Provide the (X, Y) coordinate of the cell's center where the given text is located.  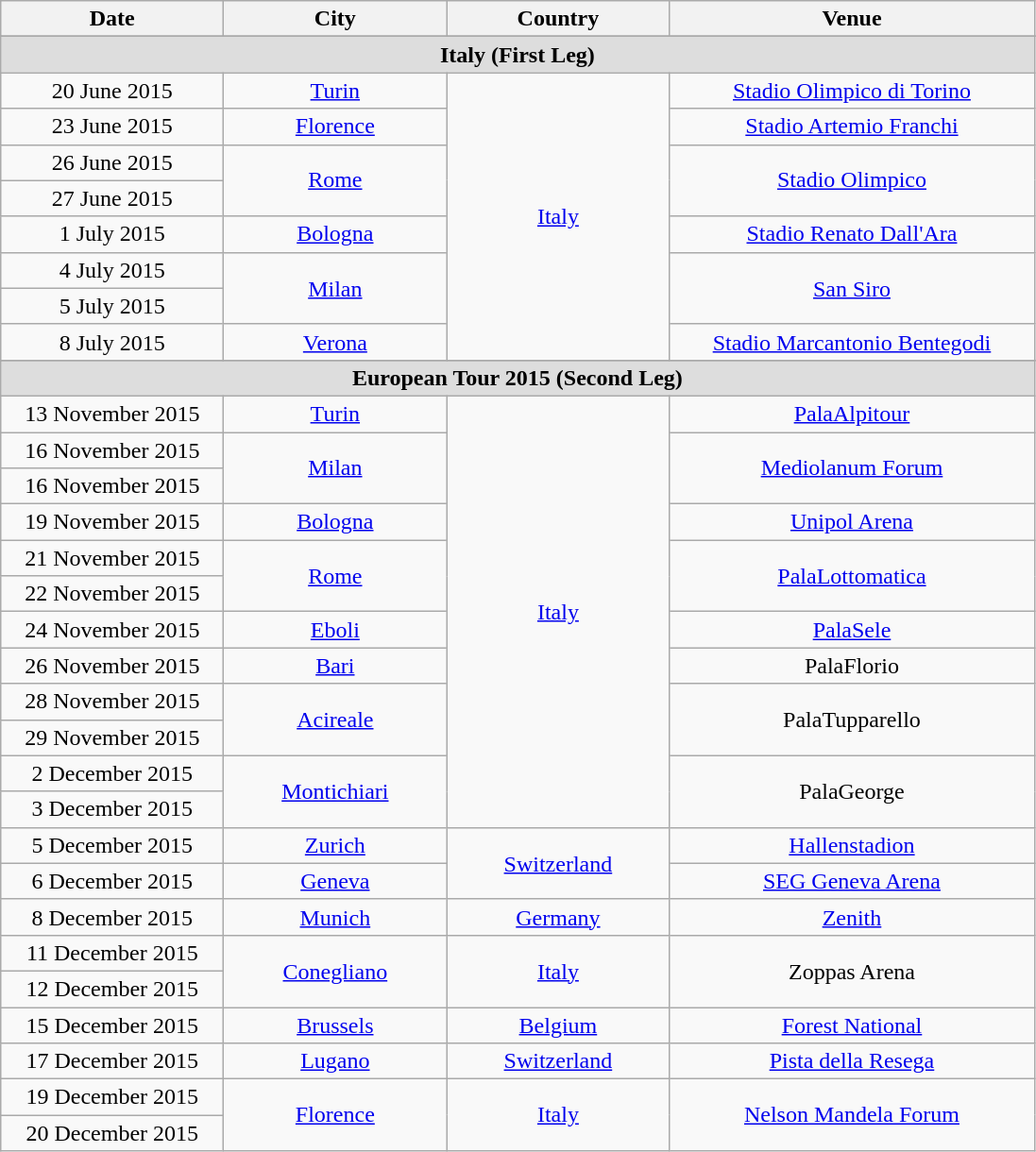
Belgium (558, 1025)
11 December 2015 (112, 953)
13 November 2015 (112, 414)
26 November 2015 (112, 666)
Acireale (335, 720)
City (335, 19)
Eboli (335, 630)
3 December 2015 (112, 809)
15 December 2015 (112, 1025)
Italy (First Leg) (518, 55)
24 November 2015 (112, 630)
Brussels (335, 1025)
Nelson Mandela Forum (852, 1115)
28 November 2015 (112, 702)
Montichiari (335, 791)
Lugano (335, 1061)
1 July 2015 (112, 234)
23 June 2015 (112, 127)
PalaFlorio (852, 666)
Mediolanum Forum (852, 468)
26 June 2015 (112, 162)
Munich (335, 917)
19 November 2015 (112, 522)
Venue (852, 19)
Unipol Arena (852, 522)
Pista della Resega (852, 1061)
22 November 2015 (112, 594)
8 July 2015 (112, 342)
Zoppas Arena (852, 971)
Zenith (852, 917)
17 December 2015 (112, 1061)
12 December 2015 (112, 989)
Hallenstadion (852, 845)
PalaAlpitour (852, 414)
5 December 2015 (112, 845)
Germany (558, 917)
PalaTupparello (852, 720)
20 June 2015 (112, 91)
European Tour 2015 (Second Leg) (518, 378)
Date (112, 19)
27 June 2015 (112, 198)
Stadio Marcantonio Bentegodi (852, 342)
8 December 2015 (112, 917)
Verona (335, 342)
29 November 2015 (112, 737)
2 December 2015 (112, 773)
PalaSele (852, 630)
PalaLottomatica (852, 576)
SEG Geneva Arena (852, 881)
4 July 2015 (112, 270)
Stadio Olimpico di Torino (852, 91)
Geneva (335, 881)
San Siro (852, 288)
Zurich (335, 845)
Stadio Artemio Franchi (852, 127)
PalaGeorge (852, 791)
Forest National (852, 1025)
Country (558, 19)
21 November 2015 (112, 558)
Conegliano (335, 971)
5 July 2015 (112, 306)
Stadio Renato Dall'Ara (852, 234)
19 December 2015 (112, 1097)
Stadio Olimpico (852, 180)
6 December 2015 (112, 881)
20 December 2015 (112, 1133)
Bari (335, 666)
